Return (x, y) of the center of cell containing provided text 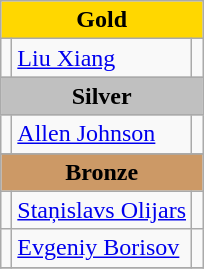
Silver (102, 96)
Evgeniy Borisov (102, 248)
Gold (102, 20)
Bronze (102, 172)
Liu Xiang (102, 58)
Allen Johnson (102, 134)
Staņislavs Olijars (102, 210)
